Capture the cell that displays the provided text and extract its (x, y) central coordinate. 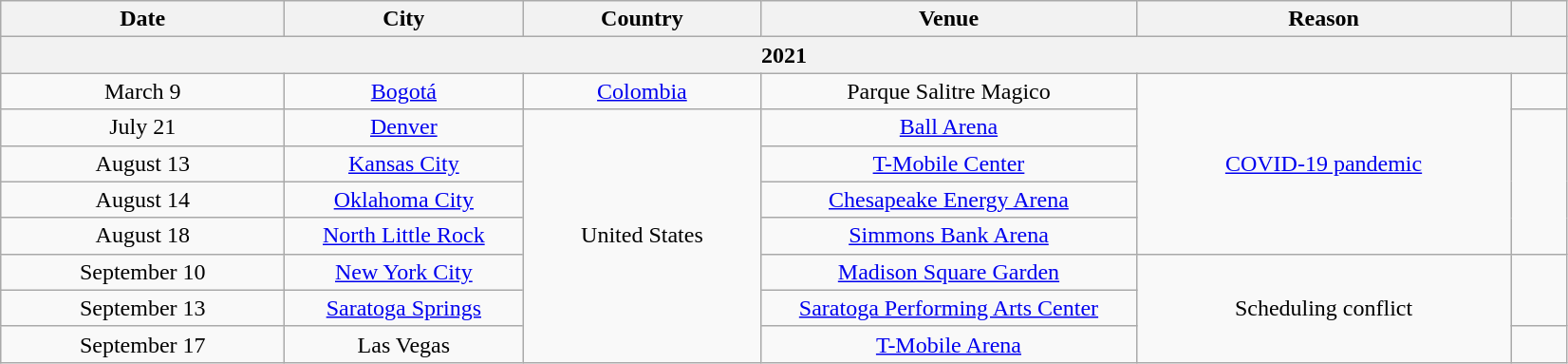
Ball Arena (949, 127)
Kansas City (404, 163)
Simmons Bank Arena (949, 236)
2021 (784, 55)
Reason (1323, 19)
Parque Salitre Magico (949, 91)
September 13 (142, 308)
Bogotá (404, 91)
City (404, 19)
Denver (404, 127)
July 21 (142, 127)
New York City (404, 272)
Saratoga Performing Arts Center (949, 308)
T-Mobile Center (949, 163)
September 17 (142, 344)
September 10 (142, 272)
Madison Square Garden (949, 272)
COVID-19 pandemic (1323, 163)
Las Vegas (404, 344)
March 9 (142, 91)
Oklahoma City (404, 200)
Saratoga Springs (404, 308)
Scheduling conflict (1323, 308)
August 18 (142, 236)
August 14 (142, 200)
T-Mobile Arena (949, 344)
August 13 (142, 163)
Country (642, 19)
Date (142, 19)
Venue (949, 19)
North Little Rock (404, 236)
United States (642, 236)
Chesapeake Energy Arena (949, 200)
Colombia (642, 91)
